Pinpoint the cell where the given text exists, returning its [x, y] midpoint coordinate. 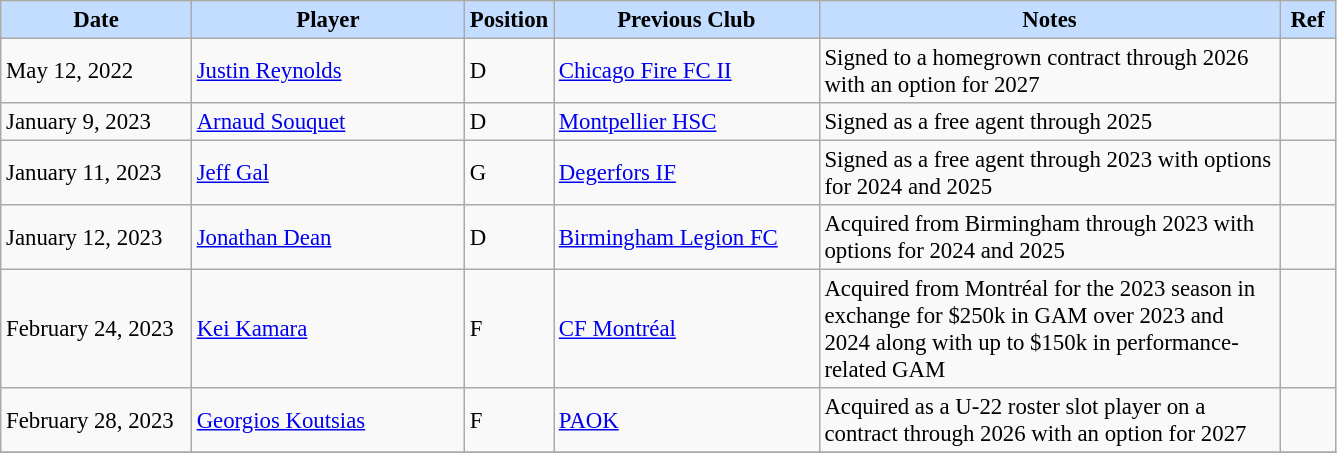
May 12, 2022 [96, 72]
Date [96, 20]
Arnaud Souquet [328, 122]
Acquired as a U-22 roster slot player on a contract through 2026 with an option for 2027 [1050, 420]
Jeff Gal [328, 174]
Chicago Fire FC II [687, 72]
Signed as a free agent through 2025 [1050, 122]
Notes [1050, 20]
Kei Kamara [328, 330]
Player [328, 20]
G [508, 174]
Acquired from Montréal for the 2023 season in exchange for $250k in GAM over 2023 and 2024 along with up to $150k in performance-related GAM [1050, 330]
Ref [1308, 20]
Acquired from Birmingham through 2023 with options for 2024 and 2025 [1050, 238]
CF Montréal [687, 330]
February 28, 2023 [96, 420]
Georgios Koutsias [328, 420]
Birmingham Legion FC [687, 238]
Montpellier HSC [687, 122]
Signed as a free agent through 2023 with options for 2024 and 2025 [1050, 174]
Degerfors IF [687, 174]
Signed to a homegrown contract through 2026 with an option for 2027 [1050, 72]
January 9, 2023 [96, 122]
January 11, 2023 [96, 174]
January 12, 2023 [96, 238]
PAOK [687, 420]
Previous Club [687, 20]
Jonathan Dean [328, 238]
Justin Reynolds [328, 72]
February 24, 2023 [96, 330]
Position [508, 20]
